From the cell containing the given text, extract its center point as (x, y) coordinate. 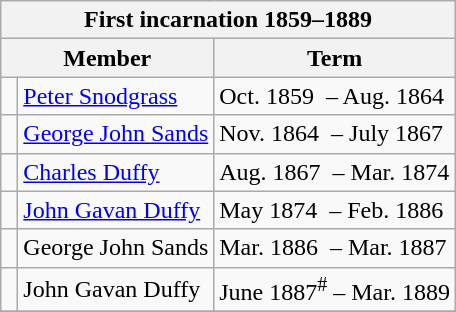
Aug. 1867 – Mar. 1874 (335, 172)
Mar. 1886 – Mar. 1887 (335, 248)
Peter Snodgrass (116, 96)
Charles Duffy (116, 172)
June 1887# – Mar. 1889 (335, 290)
Oct. 1859 – Aug. 1864 (335, 96)
May 1874 – Feb. 1886 (335, 210)
Nov. 1864 – July 1867 (335, 134)
First incarnation 1859–1889 (228, 20)
Member (108, 58)
Term (335, 58)
